Provide the [X, Y] coordinate of the cell's center where the given text is located.  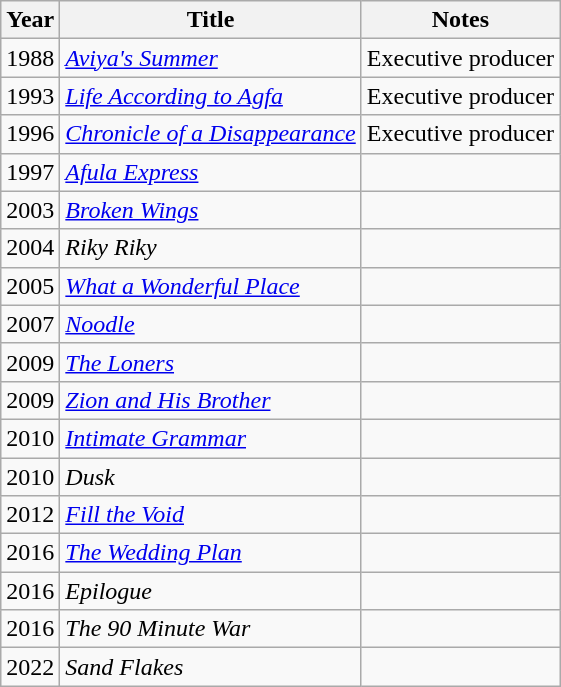
Broken Wings [210, 210]
Notes [460, 20]
2012 [30, 515]
Noodle [210, 324]
Year [30, 20]
Title [210, 20]
Life According to Agfa [210, 96]
Fill the Void [210, 515]
1988 [30, 58]
Epilogue [210, 591]
1996 [30, 134]
1997 [30, 172]
2004 [30, 248]
Sand Flakes [210, 667]
The Loners [210, 362]
Aviya's Summer [210, 58]
2005 [30, 286]
Dusk [210, 477]
Zion and His Brother [210, 400]
Chronicle of a Disappearance [210, 134]
1993 [30, 96]
2007 [30, 324]
Afula Express [210, 172]
2022 [30, 667]
The 90 Minute War [210, 629]
Riky Riky [210, 248]
Intimate Grammar [210, 438]
The Wedding Plan [210, 553]
2003 [30, 210]
What a Wonderful Place [210, 286]
